Extract the [X, Y] coordinate from the center of the cell holding the provided text.  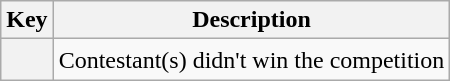
Contestant(s) didn't win the competition [252, 60]
Description [252, 20]
Key [27, 20]
